Detect which cell encompasses the target text, then output its (x, y) center coordinate. 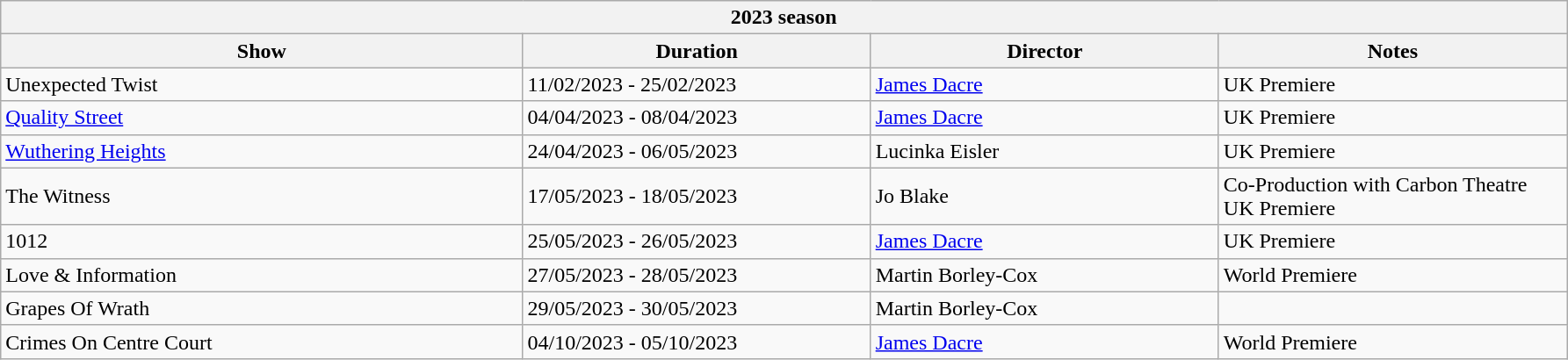
25/05/2023 - 26/05/2023 (697, 241)
24/04/2023 - 06/05/2023 (697, 151)
The Witness (262, 197)
2023 season (784, 18)
Grapes Of Wrath (262, 308)
Quality Street (262, 118)
Notes (1392, 51)
Show (262, 51)
Co-Production with Carbon TheatreUK Premiere (1392, 197)
Wuthering Heights (262, 151)
Duration (697, 51)
27/05/2023 - 28/05/2023 (697, 275)
11/02/2023 - 25/02/2023 (697, 84)
Unexpected Twist (262, 84)
04/04/2023 - 08/04/2023 (697, 118)
Crimes On Centre Court (262, 342)
17/05/2023 - 18/05/2023 (697, 197)
Lucinka Eisler (1044, 151)
1012 (262, 241)
Love & Information (262, 275)
29/05/2023 - 30/05/2023 (697, 308)
04/10/2023 - 05/10/2023 (697, 342)
Director (1044, 51)
Jo Blake (1044, 197)
